Scan for the cell matching the given text and deliver its (X, Y) coordinate at center. 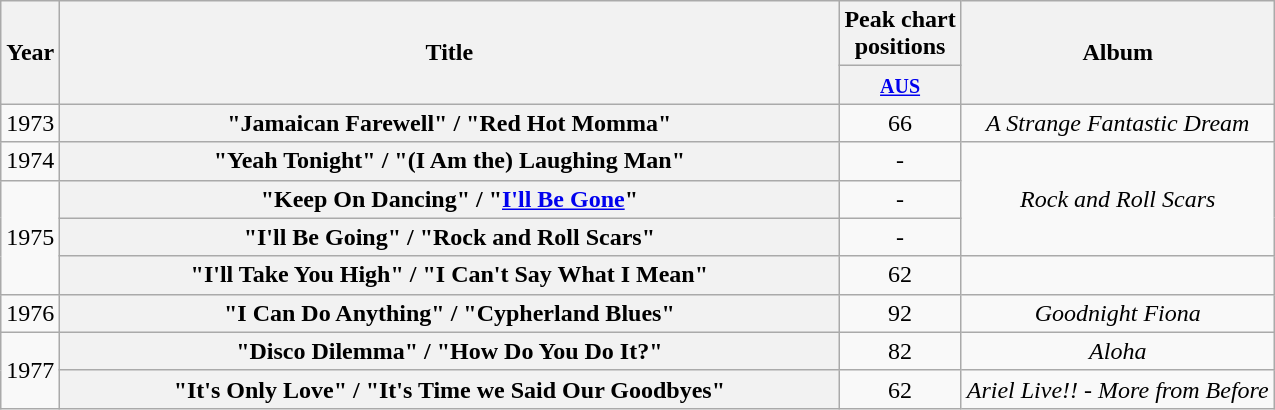
"It's Only Love" / "It's Time we Said Our Goodbyes" (450, 389)
1973 (30, 123)
"I'll Be Going" / "Rock and Roll Scars" (450, 237)
A Strange Fantastic Dream (1118, 123)
Album (1118, 52)
"Keep On Dancing" / "I'll Be Gone" (450, 199)
1974 (30, 161)
Title (450, 52)
Aloha (1118, 351)
"I'll Take You High" / "I Can't Say What I Mean" (450, 275)
"Disco Dilemma" / "How Do You Do It?" (450, 351)
66 (900, 123)
1977 (30, 370)
Rock and Roll Scars (1118, 199)
"Jamaican Farewell" / "Red Hot Momma" (450, 123)
92 (900, 313)
1976 (30, 313)
"I Can Do Anything" / "Cypherland Blues" (450, 313)
Goodnight Fiona (1118, 313)
82 (900, 351)
Ariel Live!! - More from Before (1118, 389)
Peak chartpositions (900, 34)
AUS (900, 85)
Year (30, 52)
1975 (30, 237)
"Yeah Tonight" / "(I Am the) Laughing Man" (450, 161)
